Find where the given text appears and provide that cell's center as (x, y) coordinate. 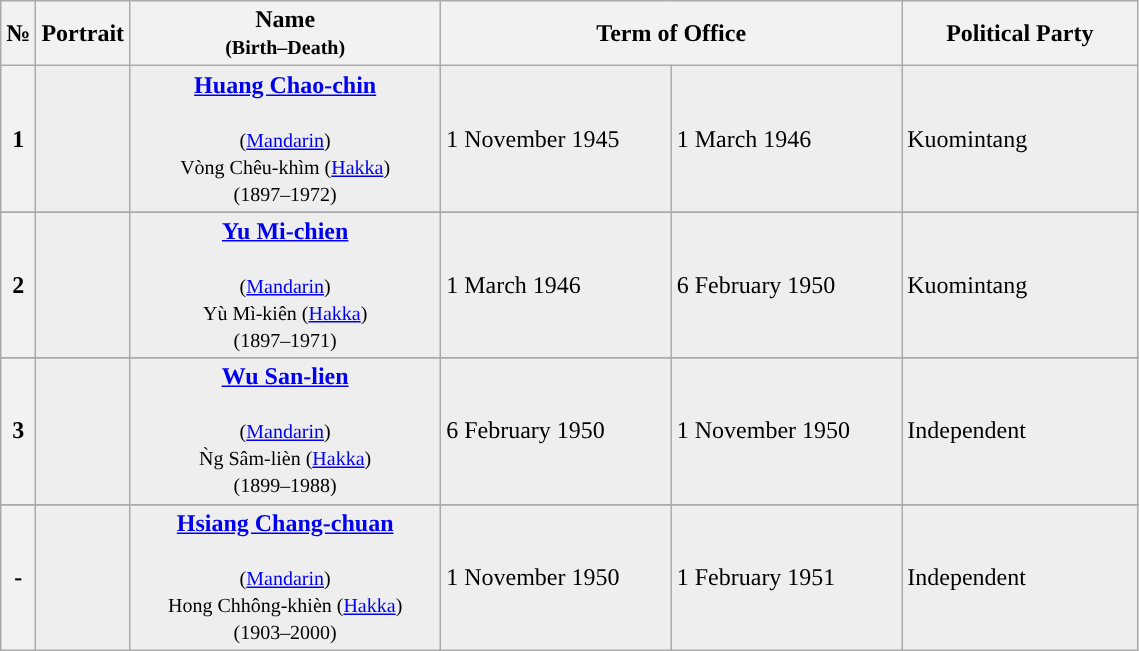
Yu Mi-chien (Mandarin)Yù Mì-kiên (Hakka)(1897–1971) (286, 285)
Name(Birth–Death) (286, 34)
- (18, 577)
1 November 1945 (556, 139)
3 (18, 431)
Hsiang Chang-chuan (Mandarin)Hong Chhông-khièn (Hakka)(1903–2000) (286, 577)
1 February 1951 (786, 577)
Huang Chao-chin (Mandarin)Vòng Chêu-khìm (Hakka)(1897–1972) (286, 139)
Wu San-lien (Mandarin)Ǹg Sâm-lièn (Hakka)(1899–1988) (286, 431)
2 (18, 285)
№ (18, 34)
1 (18, 139)
Term of Office (672, 34)
Portrait (83, 34)
Political Party (1020, 34)
